Scan for the cell matching the given text and deliver its [X, Y] coordinate at center. 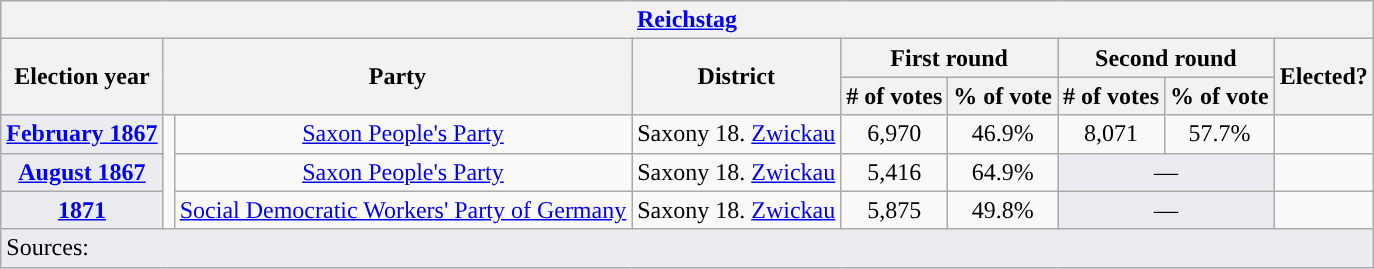
46.9% [1003, 134]
49.8% [1003, 210]
6,970 [894, 134]
Party [398, 77]
8,071 [1112, 134]
Election year [82, 77]
Sources: [688, 248]
Social Democratic Workers' Party of Germany [403, 210]
5,416 [894, 172]
District [736, 77]
57.7% [1220, 134]
Second round [1166, 58]
1871 [82, 210]
5,875 [894, 210]
February 1867 [82, 134]
64.9% [1003, 172]
Elected? [1324, 77]
First round [950, 58]
Reichstag [688, 20]
August 1867 [82, 172]
